Return the [x, y] coordinate for the center point of the cell that contains the specified text.  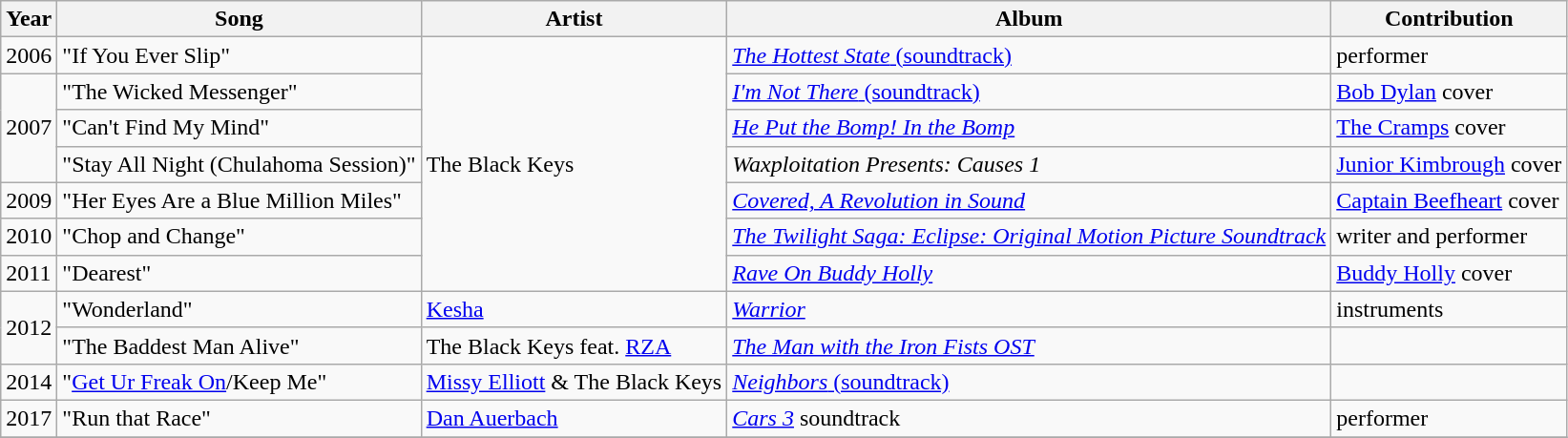
Waxploitation Presents: Causes 1 [1029, 164]
"Wonderland" [239, 309]
I'm Not There (soundtrack) [1029, 92]
Song [239, 19]
2014 [29, 382]
He Put the Bomp! In the Bomp [1029, 128]
2011 [29, 273]
Junior Kimbrough cover [1449, 164]
2007 [29, 128]
The Black Keys feat. RZA [575, 345]
The Hottest State (soundtrack) [1029, 55]
Album [1029, 19]
"Can't Find My Mind" [239, 128]
2017 [29, 418]
Warrior [1029, 309]
Neighbors (soundtrack) [1029, 382]
2006 [29, 55]
Artist [575, 19]
"Dearest" [239, 273]
The Twilight Saga: Eclipse: Original Motion Picture Soundtrack [1029, 237]
Contribution [1449, 19]
"Chop and Change" [239, 237]
The Cramps cover [1449, 128]
Cars 3 soundtrack [1029, 418]
Missy Elliott & The Black Keys [575, 382]
Rave On Buddy Holly [1029, 273]
2010 [29, 237]
Covered, A Revolution in Sound [1029, 200]
"If You Ever Slip" [239, 55]
"The Wicked Messenger" [239, 92]
Dan Auerbach [575, 418]
"Her Eyes Are a Blue Million Miles" [239, 200]
"Get Ur Freak On/Keep Me" [239, 382]
"Stay All Night (Chulahoma Session)" [239, 164]
Year [29, 19]
Bob Dylan cover [1449, 92]
"Run that Race" [239, 418]
2012 [29, 327]
The Man with the Iron Fists OST [1029, 345]
writer and performer [1449, 237]
2009 [29, 200]
Captain Beefheart cover [1449, 200]
instruments [1449, 309]
The Black Keys [575, 164]
Kesha [575, 309]
Buddy Holly cover [1449, 273]
"The Baddest Man Alive" [239, 345]
